Capture the cell that displays the provided text and extract its [x, y] central coordinate. 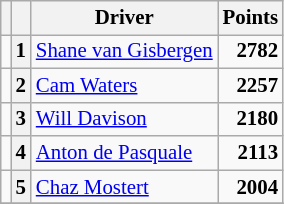
5 [21, 187]
Cam Waters [124, 85]
2782 [250, 51]
Anton de Pasquale [124, 153]
Shane van Gisbergen [124, 51]
2257 [250, 85]
2113 [250, 153]
Chaz Mostert [124, 187]
2004 [250, 187]
3 [21, 119]
4 [21, 153]
2180 [250, 119]
Driver [124, 18]
1 [21, 51]
Points [250, 18]
Will Davison [124, 119]
2 [21, 85]
